Return the [x, y] coordinate for the center point of the cell that contains the specified text.  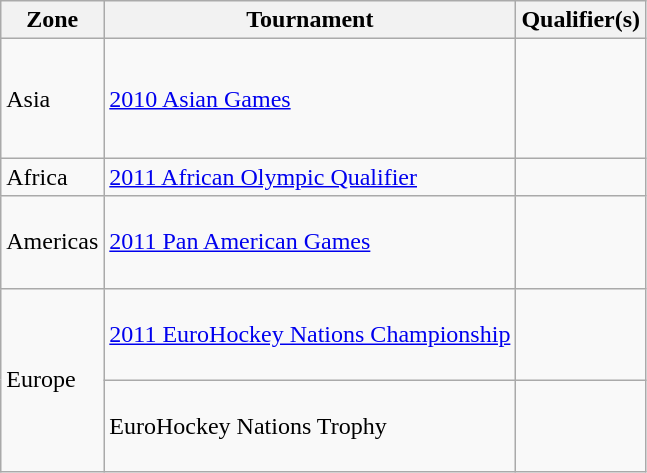
Africa [52, 177]
Zone [52, 20]
2010 Asian Games [310, 98]
Qualifier(s) [581, 20]
Asia [52, 98]
2011 Pan American Games [310, 242]
Tournament [310, 20]
EuroHockey Nations Trophy [310, 426]
Americas [52, 242]
Europe [52, 380]
2011 EuroHockey Nations Championship [310, 334]
2011 African Olympic Qualifier [310, 177]
